Search for the cell housing the specified text and yield its [X, Y] center coordinate. 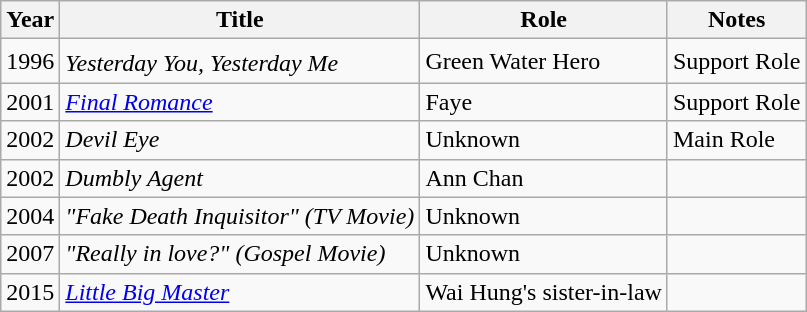
Yesterday You, Yesterday Me [240, 61]
"Fake Death Inquisitor" (TV Movie) [240, 216]
Role [544, 20]
Year [30, 20]
Title [240, 20]
Little Big Master [240, 292]
2007 [30, 254]
Faye [544, 102]
Main Role [736, 140]
1996 [30, 61]
2001 [30, 102]
"Really in love?" (Gospel Movie) [240, 254]
2015 [30, 292]
Green Water Hero [544, 61]
Wai Hung's sister-in-law [544, 292]
Ann Chan [544, 178]
Final Romance [240, 102]
Dumbly Agent [240, 178]
Devil Eye [240, 140]
Notes [736, 20]
2004 [30, 216]
